Detect which cell encompasses the target text, then output its [X, Y] center coordinate. 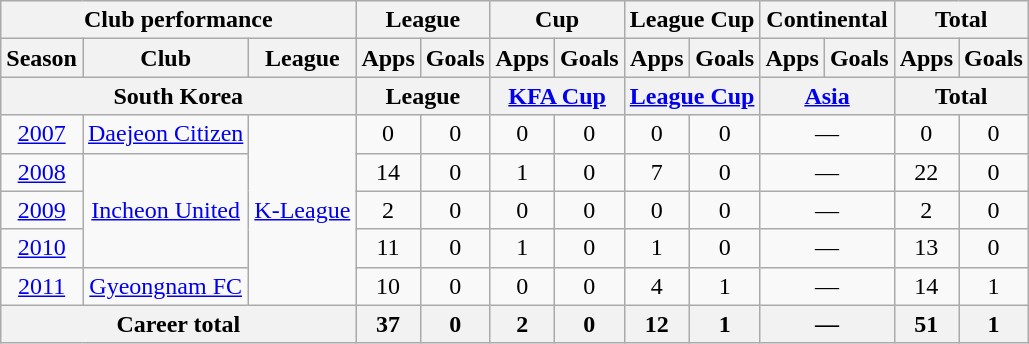
Career total [178, 324]
Club [165, 58]
7 [656, 172]
13 [926, 248]
10 [388, 286]
Cup [557, 20]
Gyeongnam FC [165, 286]
2009 [42, 210]
11 [388, 248]
Asia [827, 96]
Club performance [178, 20]
Daejeon Citizen [165, 134]
Incheon United [165, 210]
KFA Cup [557, 96]
2011 [42, 286]
Continental [827, 20]
2008 [42, 172]
South Korea [178, 96]
4 [656, 286]
2007 [42, 134]
37 [388, 324]
51 [926, 324]
12 [656, 324]
Season [42, 58]
22 [926, 172]
2010 [42, 248]
K-League [302, 210]
